From the cell containing the given text, extract its center point as (X, Y) coordinate. 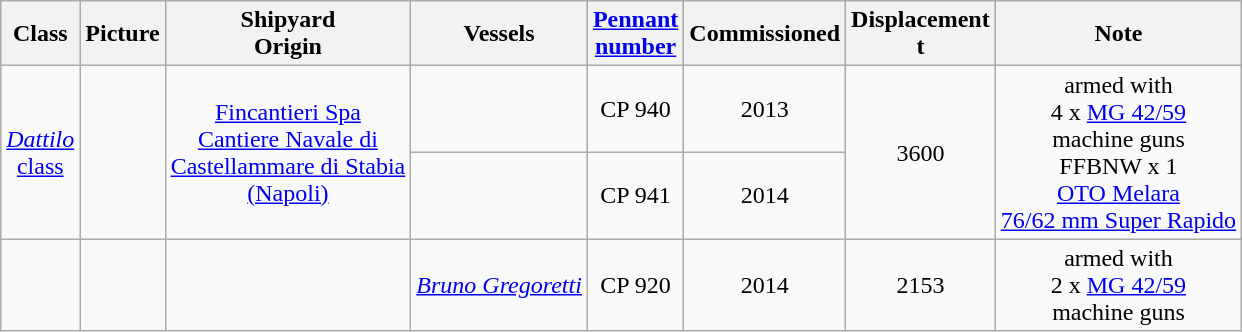
Pennantnumber (635, 34)
Displacementt (921, 34)
armed with4 x MG 42/59machine gunsFFBNW x 1OTO Melara76/62 mm Super Rapido (1118, 152)
Picture (122, 34)
ShipyardOrigin (288, 34)
armed with2 x MG 42/59machine guns (1118, 285)
Dattiloclass (40, 152)
CP 940 (635, 110)
Fincantieri SpaCantiere Navale diCastellammare di Stabia(Napoli) (288, 152)
Bruno Gregoretti (500, 285)
CP 941 (635, 196)
3600 (921, 152)
Class (40, 34)
CP 920 (635, 285)
2013 (765, 110)
Vessels (500, 34)
Commissioned (765, 34)
2153 (921, 285)
Note (1118, 34)
